Locate the cell with the specified text and output its (X, Y) center coordinate. 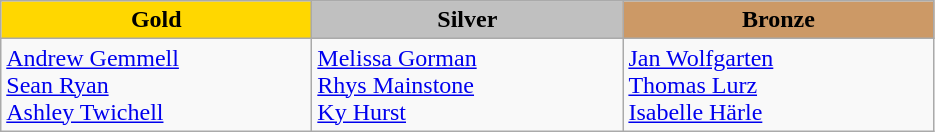
Melissa GormanRhys MainstoneKy Hurst (468, 85)
Andrew GemmellSean RyanAshley Twichell (156, 85)
Gold (156, 20)
Silver (468, 20)
Jan WolfgartenThomas LurzIsabelle Härle (778, 85)
Bronze (778, 20)
